Provide the (X, Y) coordinate of the cell's center where the given text is located.  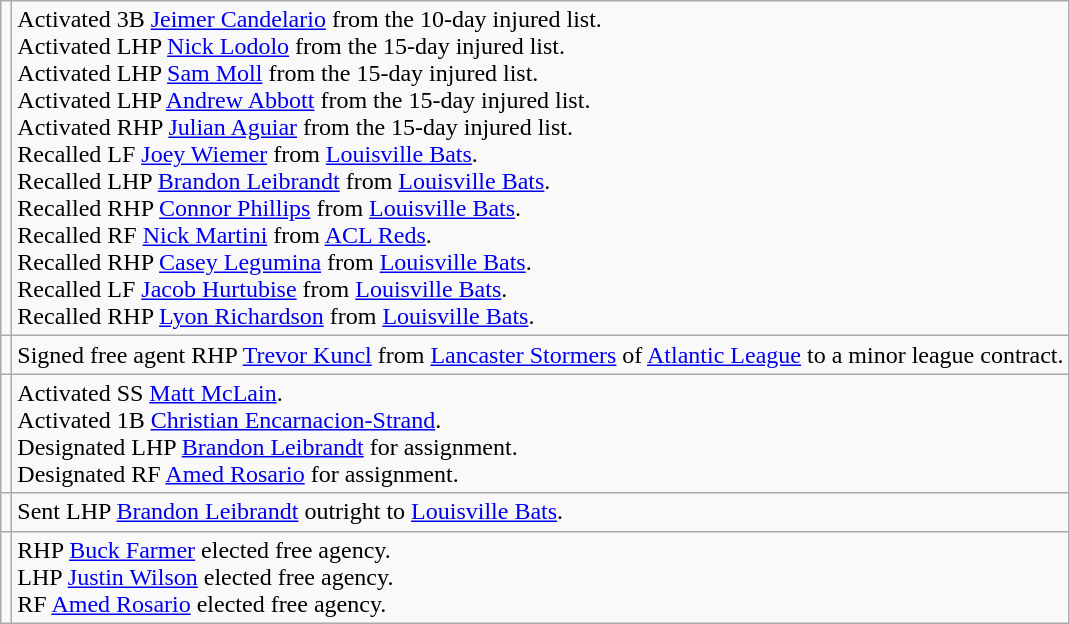
RHP Buck Farmer elected free agency. LHP Justin Wilson elected free agency. RF Amed Rosario elected free agency. (540, 577)
Signed free agent RHP Trevor Kuncl from Lancaster Stormers of Atlantic League to a minor league contract. (540, 355)
Sent LHP Brandon Leibrandt outright to Louisville Bats. (540, 512)
